For the text-containing cell, return its midpoint in (X, Y) coordinate format. 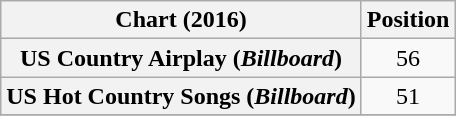
Position (408, 20)
56 (408, 58)
US Country Airplay (Billboard) (181, 58)
US Hot Country Songs (Billboard) (181, 96)
Chart (2016) (181, 20)
51 (408, 96)
